Find where the given text appears and provide that cell's center as (x, y) coordinate. 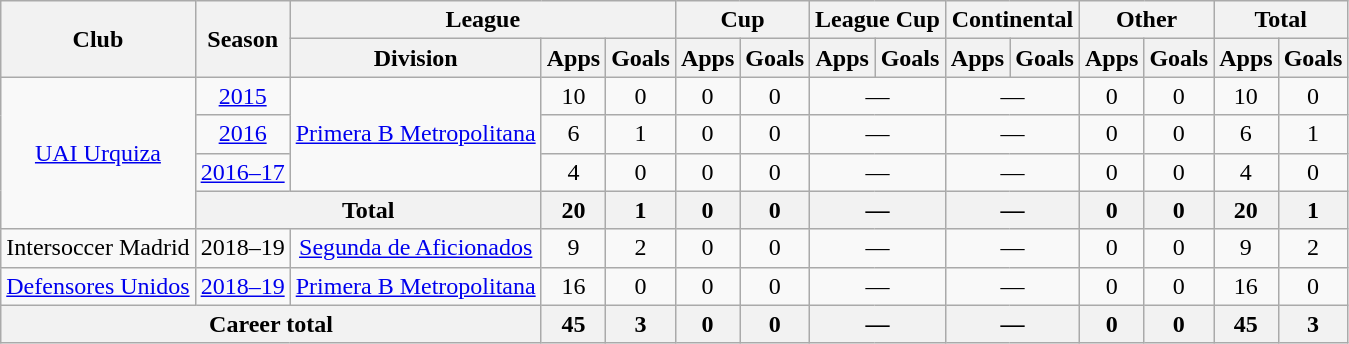
Club (98, 39)
2015 (242, 96)
UAI Urquiza (98, 153)
Intersoccer Madrid (98, 248)
League Cup (878, 20)
2016 (242, 134)
Career total (271, 324)
Cup (742, 20)
Other (1146, 20)
2016–17 (242, 172)
League (482, 20)
Continental (1012, 20)
Segunda de Aficionados (416, 248)
Division (416, 58)
Defensores Unidos (98, 286)
Season (242, 39)
